For the text-containing cell, return its midpoint in (X, Y) coordinate format. 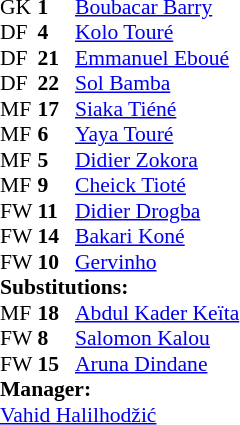
21 (57, 58)
18 (57, 313)
10 (57, 262)
15 (57, 364)
11 (57, 211)
Yaya Touré (157, 135)
Siaka Tiéné (157, 109)
Substitutions: (120, 287)
Gervinho (157, 262)
Didier Zokora (157, 160)
Aruna Dindane (157, 364)
Didier Drogba (157, 211)
Emmanuel Eboué (157, 58)
Abdul Kader Keïta (157, 313)
Salomon Kalou (157, 339)
17 (57, 109)
9 (57, 185)
Cheick Tioté (157, 185)
Sol Bamba (157, 83)
5 (57, 160)
4 (57, 33)
Kolo Touré (157, 33)
6 (57, 135)
22 (57, 83)
Manager: (120, 389)
Bakari Koné (157, 237)
14 (57, 237)
8 (57, 339)
